Return the (x, y) coordinate for the center point of the cell that contains the specified text.  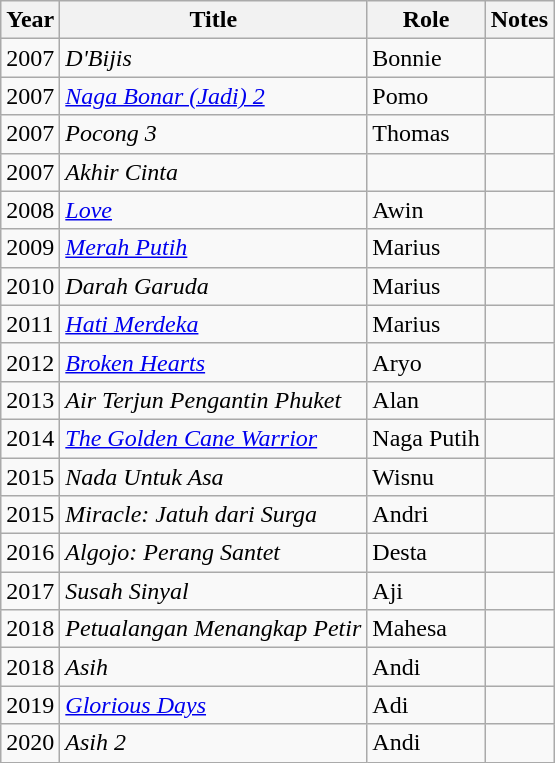
Aji (426, 591)
Darah Garuda (214, 286)
Aryo (426, 362)
2010 (30, 286)
Love (214, 210)
Adi (426, 705)
Notes (519, 20)
2020 (30, 743)
2011 (30, 324)
2019 (30, 705)
Andri (426, 515)
Title (214, 20)
Awin (426, 210)
2008 (30, 210)
Naga Putih (426, 438)
Glorious Days (214, 705)
Alan (426, 400)
Miracle: Jatuh dari Surga (214, 515)
2017 (30, 591)
Akhir Cinta (214, 172)
2014 (30, 438)
Air Terjun Pengantin Phuket (214, 400)
Mahesa (426, 629)
Petualangan Menangkap Petir (214, 629)
The Golden Cane Warrior (214, 438)
Pocong 3 (214, 134)
Asih (214, 667)
Asih 2 (214, 743)
Bonnie (426, 58)
Nada Untuk Asa (214, 477)
D'Bijis (214, 58)
Algojo: Perang Santet (214, 553)
Merah Putih (214, 248)
Broken Hearts (214, 362)
2012 (30, 362)
Naga Bonar (Jadi) 2 (214, 96)
Role (426, 20)
Desta (426, 553)
Susah Sinyal (214, 591)
Wisnu (426, 477)
Thomas (426, 134)
Year (30, 20)
2016 (30, 553)
2009 (30, 248)
2013 (30, 400)
Hati Merdeka (214, 324)
Pomo (426, 96)
